Pinpoint the cell where the given text exists, returning its (x, y) midpoint coordinate. 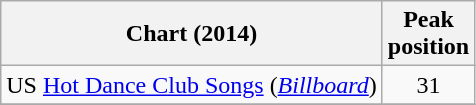
31 (428, 85)
Chart (2014) (192, 34)
US Hot Dance Club Songs (Billboard) (192, 85)
Peakposition (428, 34)
